From the cell containing the given text, extract its center point as (X, Y) coordinate. 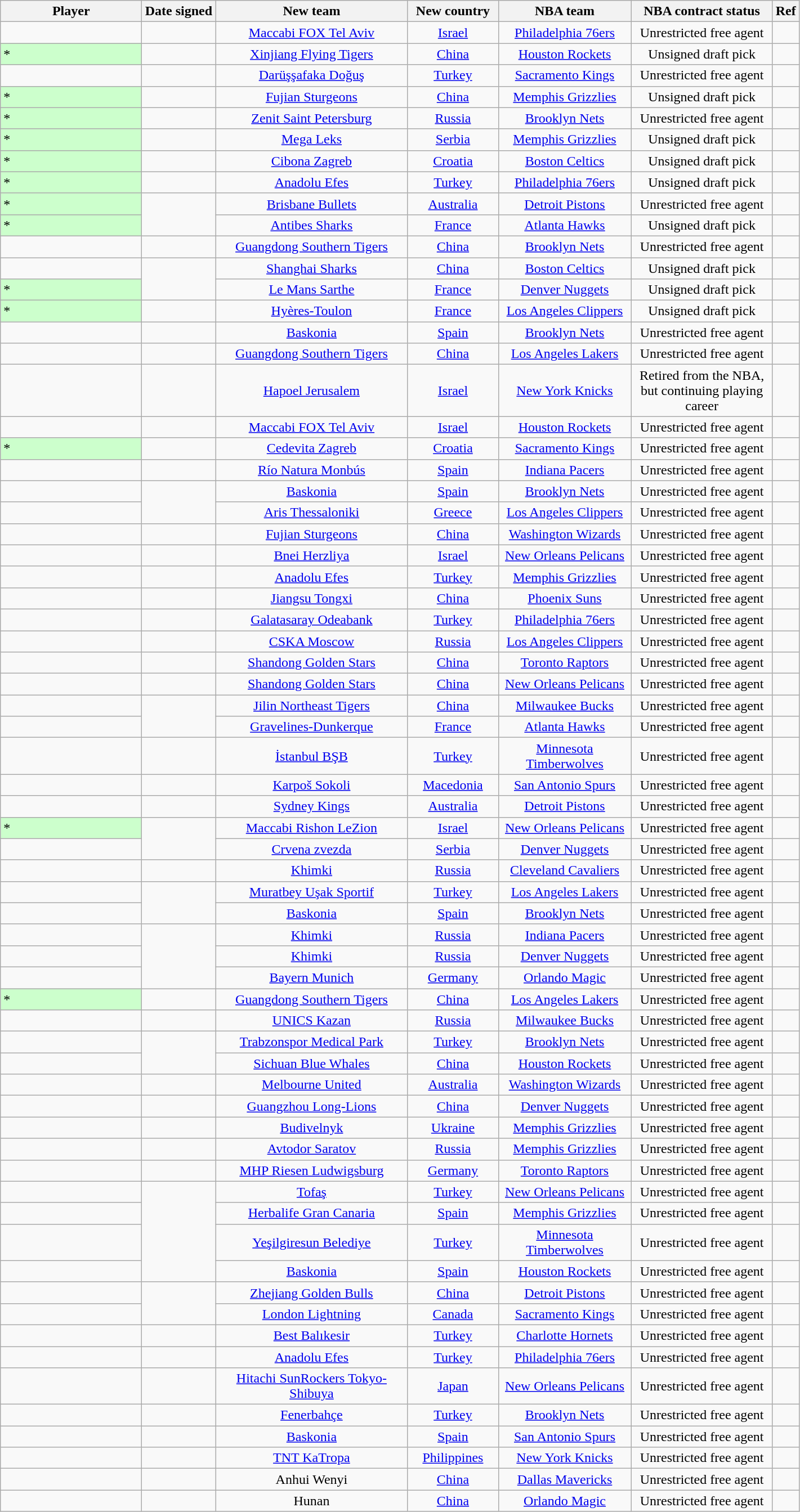
Zenit Saint Petersburg (312, 118)
Hapoel Jerusalem (312, 391)
Herbalife Gran Canaria (312, 1213)
Philippines (453, 1458)
Macedonia (453, 785)
New country (453, 11)
Phoenix Suns (565, 598)
Aris Thessaloniki (312, 513)
Maccabi Rishon LeZion (312, 828)
Player (71, 11)
Brisbane Bullets (312, 204)
İstanbul BŞB (312, 756)
Shanghai Sharks (312, 268)
Budivelnyk (312, 1128)
Muratbey Uşak Sportif (312, 892)
Sichuan Blue Whales (312, 1064)
Mega Leks (312, 140)
Bayern Munich (312, 977)
Hyères-Toulon (312, 311)
Melbourne United (312, 1085)
Le Mans Sarthe (312, 290)
Cibona Zagreb (312, 161)
Retired from the NBA, but continuing playing career (701, 391)
Crvena zvezda (312, 849)
Greece (453, 513)
Antibes Sharks (312, 225)
Gravelines-Dunkerque (312, 727)
Darüşşafaka Doğuş (312, 75)
Yeşilgiresun Belediye (312, 1242)
Trabzonspor Medical Park (312, 1042)
Jilin Northeast Tigers (312, 706)
UNICS Kazan (312, 1021)
Galatasaray Odeabank (312, 620)
Cleveland Cavaliers (565, 871)
Hunan (312, 1501)
Hitachi SunRockers Tokyo-Shibuya (312, 1387)
MHP Riesen Ludwigsburg (312, 1170)
Jiangsu Tongxi (312, 598)
Guangzhou Long-Lions (312, 1106)
Avtodor Saratov (312, 1149)
New team (312, 11)
Japan (453, 1387)
Best Balıkesir (312, 1335)
Sydney Kings (312, 806)
Dallas Mavericks (565, 1479)
Xinjiang Flying Tigers (312, 54)
Karpoš Sokoli (312, 785)
Canada (453, 1314)
CSKA Moscow (312, 641)
Charlotte Hornets (565, 1335)
London Lightning (312, 1314)
Cedevita Zagreb (312, 448)
Ukraine (453, 1128)
Fenerbahçe (312, 1415)
Date signed (179, 11)
Zhejiang Golden Bulls (312, 1293)
Tofaş (312, 1192)
NBA team (565, 11)
Río Natura Monbús (312, 470)
NBA contract status (701, 11)
Anhui Wenyi (312, 1479)
TNT KaTropa (312, 1458)
Bnei Herzliya (312, 555)
Ref (786, 11)
